Pinpoint the cell where the given text exists, returning its [X, Y] midpoint coordinate. 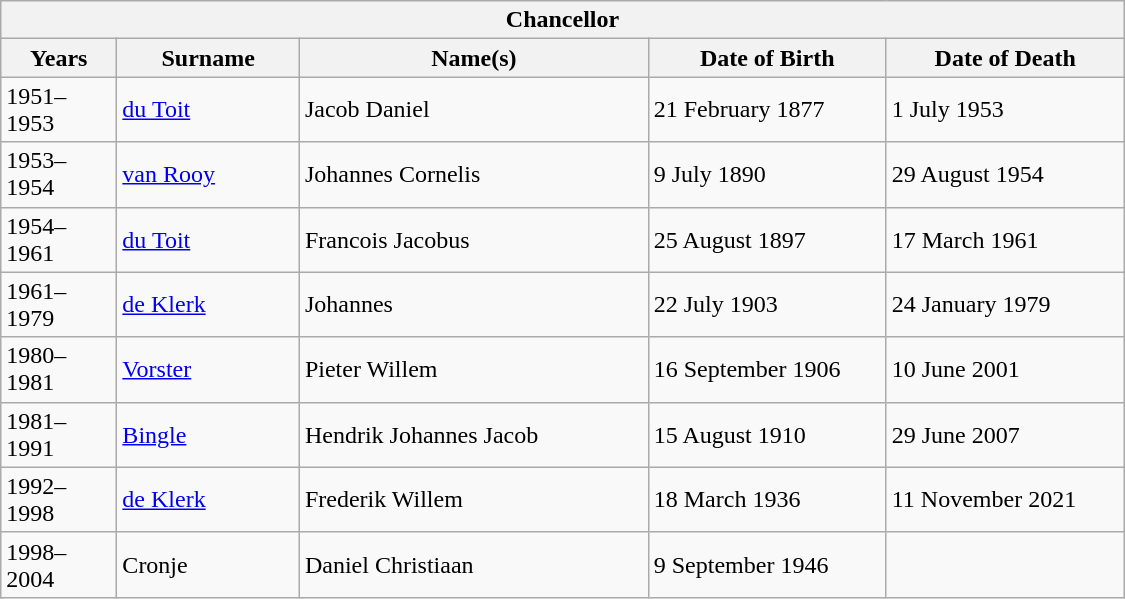
1992–1998 [59, 500]
22 July 1903 [767, 304]
Johannes Cornelis [474, 174]
15 August 1910 [767, 434]
Bingle [208, 434]
Chancellor [563, 20]
van Rooy [208, 174]
29 August 1954 [1005, 174]
1998–2004 [59, 564]
21 February 1877 [767, 110]
1954–1961 [59, 240]
Johannes [474, 304]
Daniel Christiaan [474, 564]
24 January 1979 [1005, 304]
29 June 2007 [1005, 434]
Name(s) [474, 58]
Pieter Willem [474, 370]
1951–1953 [59, 110]
Surname [208, 58]
Jacob Daniel [474, 110]
Francois Jacobus [474, 240]
11 November 2021 [1005, 500]
1 July 1953 [1005, 110]
Frederik Willem [474, 500]
Years [59, 58]
1981–1991 [59, 434]
Cronje [208, 564]
16 September 1906 [767, 370]
10 June 2001 [1005, 370]
Vorster [208, 370]
1953–1954 [59, 174]
Date of Death [1005, 58]
9 July 1890 [767, 174]
17 March 1961 [1005, 240]
9 September 1946 [767, 564]
18 March 1936 [767, 500]
1961–1979 [59, 304]
Hendrik Johannes Jacob [474, 434]
Date of Birth [767, 58]
25 August 1897 [767, 240]
1980–1981 [59, 370]
